For the text-containing cell, return its midpoint in [x, y] coordinate format. 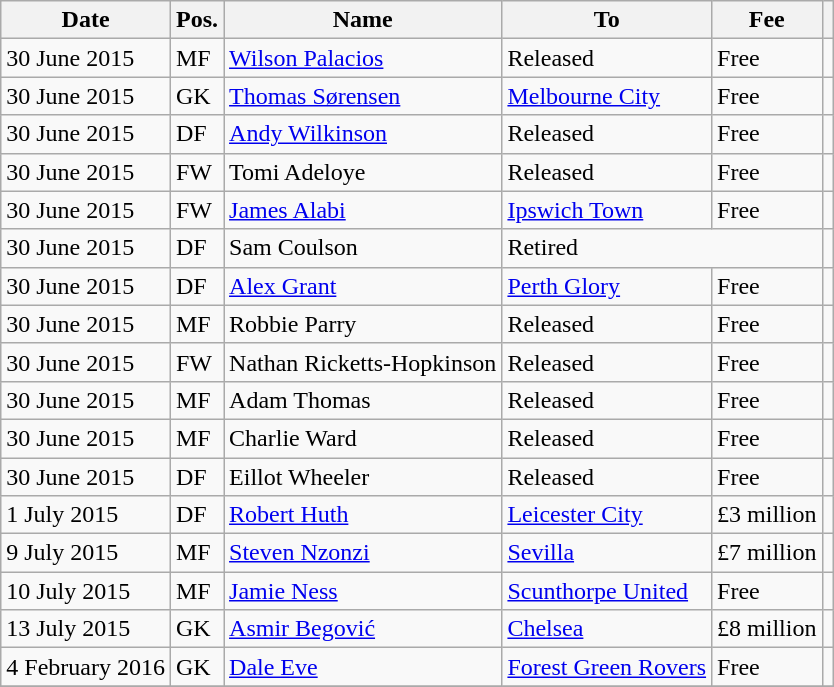
Wilson Palacios [363, 58]
13 July 2015 [86, 629]
£8 million [767, 629]
Nathan Ricketts-Hopkinson [363, 362]
Robert Huth [363, 515]
Andy Wilkinson [363, 134]
Ipswich Town [607, 210]
Perth Glory [607, 286]
10 July 2015 [86, 591]
Dale Eve [363, 667]
Chelsea [607, 629]
Steven Nzonzi [363, 553]
4 February 2016 [86, 667]
9 July 2015 [86, 553]
Scunthorpe United [607, 591]
Melbourne City [607, 96]
To [607, 20]
Sevilla [607, 553]
Jamie Ness [363, 591]
Fee [767, 20]
Thomas Sørensen [363, 96]
Forest Green Rovers [607, 667]
Charlie Ward [363, 438]
James Alabi [363, 210]
Date [86, 20]
£3 million [767, 515]
Adam Thomas [363, 400]
Sam Coulson [363, 248]
Alex Grant [363, 286]
£7 million [767, 553]
Robbie Parry [363, 324]
Eillot Wheeler [363, 477]
Tomi Adeloye [363, 172]
Pos. [196, 20]
Asmir Begović [363, 629]
Leicester City [607, 515]
Name [363, 20]
Retired [662, 248]
1 July 2015 [86, 515]
